Return the (X, Y) coordinate for the center point of the cell that contains the specified text.  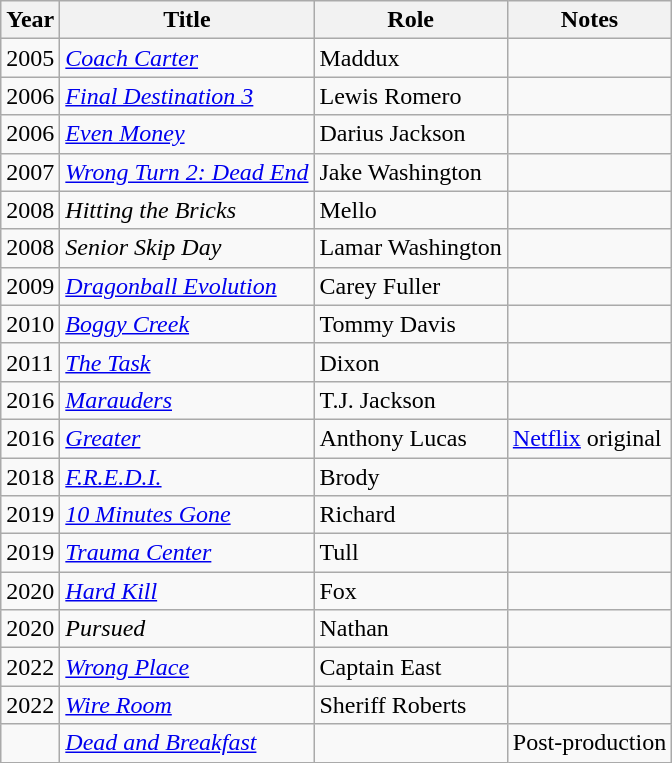
Lewis Romero (410, 96)
Dead and Breakfast (187, 743)
Wrong Place (187, 667)
Tull (410, 553)
Dragonball Evolution (187, 286)
2018 (30, 477)
Title (187, 20)
Darius Jackson (410, 134)
Hard Kill (187, 591)
Final Destination 3 (187, 96)
Jake Washington (410, 172)
Captain East (410, 667)
Netflix original (589, 438)
Maddux (410, 58)
2005 (30, 58)
Role (410, 20)
The Task (187, 362)
Fox (410, 591)
Even Money (187, 134)
Carey Fuller (410, 286)
Marauders (187, 400)
Nathan (410, 629)
Dixon (410, 362)
2009 (30, 286)
2010 (30, 324)
Wire Room (187, 705)
Pursued (187, 629)
Lamar Washington (410, 248)
Boggy Creek (187, 324)
Anthony Lucas (410, 438)
Hitting the Bricks (187, 210)
Coach Carter (187, 58)
Senior Skip Day (187, 248)
10 Minutes Gone (187, 515)
Greater (187, 438)
Sheriff Roberts (410, 705)
2007 (30, 172)
Wrong Turn 2: Dead End (187, 172)
Notes (589, 20)
2011 (30, 362)
Tommy Davis (410, 324)
F.R.E.D.I. (187, 477)
Trauma Center (187, 553)
T.J. Jackson (410, 400)
Mello (410, 210)
Richard (410, 515)
Year (30, 20)
Brody (410, 477)
Post-production (589, 743)
